Output the [X, Y] coordinate of the center of the cell containing the given text.  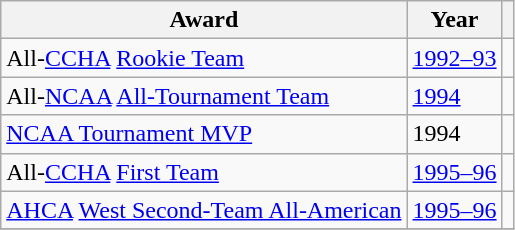
All-CCHA Rookie Team [204, 58]
All-CCHA First Team [204, 172]
All-NCAA All-Tournament Team [204, 96]
AHCA West Second-Team All-American [204, 210]
1992–93 [454, 58]
Year [454, 20]
Award [204, 20]
NCAA Tournament MVP [204, 134]
